Determine the (x, y) coordinate at the center of the cell enclosing the given text.  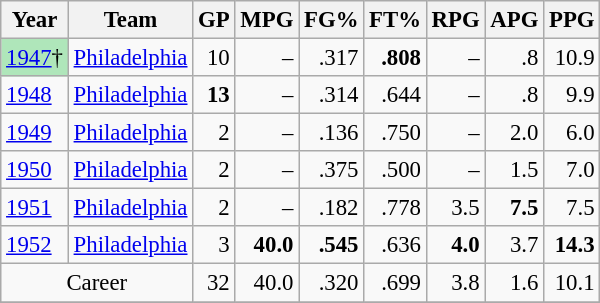
32 (214, 283)
.375 (332, 170)
.317 (332, 58)
1949 (35, 133)
2.0 (514, 133)
1948 (35, 95)
MPG (267, 20)
1947† (35, 58)
.500 (396, 170)
.644 (396, 95)
13 (214, 95)
.314 (332, 95)
1950 (35, 170)
.808 (396, 58)
.320 (332, 283)
PPG (572, 20)
.778 (396, 208)
RPG (456, 20)
.750 (396, 133)
.136 (332, 133)
3.5 (456, 208)
.182 (332, 208)
10.1 (572, 283)
4.0 (456, 245)
Year (35, 20)
1951 (35, 208)
GP (214, 20)
10 (214, 58)
3.8 (456, 283)
6.0 (572, 133)
FG% (332, 20)
3.7 (514, 245)
.699 (396, 283)
.636 (396, 245)
1.6 (514, 283)
.545 (332, 245)
APG (514, 20)
Team (130, 20)
14.3 (572, 245)
7.0 (572, 170)
1.5 (514, 170)
FT% (396, 20)
9.9 (572, 95)
Career (97, 283)
1952 (35, 245)
10.9 (572, 58)
3 (214, 245)
